Provide the (x, y) coordinate of the cell's center where the given text is located.  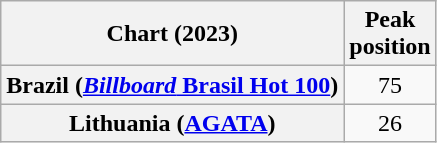
75 (390, 85)
26 (390, 123)
Brazil (Billboard Brasil Hot 100) (172, 85)
Peakposition (390, 34)
Chart (2023) (172, 34)
Lithuania (AGATA) (172, 123)
